Provide the [x, y] coordinate of the cell's center where the given text is located.  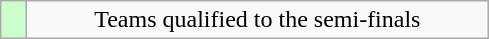
Teams qualified to the semi-finals [258, 20]
